Return the [x, y] coordinate for the center point of the cell that contains the specified text.  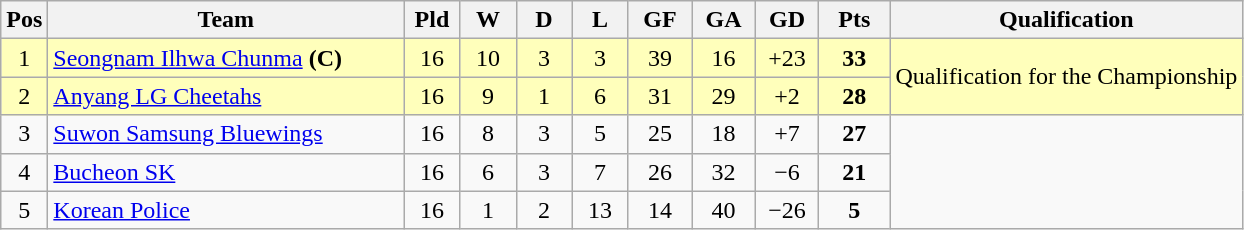
−6 [787, 172]
Bucheon SK [226, 172]
33 [854, 58]
21 [854, 172]
Pld [432, 20]
Team [226, 20]
28 [854, 96]
Suwon Samsung Bluewings [226, 134]
Qualification [1066, 20]
D [544, 20]
39 [660, 58]
GD [787, 20]
9 [488, 96]
Pos [24, 20]
+7 [787, 134]
−26 [787, 210]
GA [724, 20]
Qualification for the Championship [1066, 77]
10 [488, 58]
13 [600, 210]
25 [660, 134]
7 [600, 172]
Pts [854, 20]
18 [724, 134]
40 [724, 210]
Korean Police [226, 210]
Seongnam Ilhwa Chunma (C) [226, 58]
27 [854, 134]
W [488, 20]
29 [724, 96]
8 [488, 134]
GF [660, 20]
4 [24, 172]
26 [660, 172]
+23 [787, 58]
31 [660, 96]
+2 [787, 96]
14 [660, 210]
L [600, 20]
Anyang LG Cheetahs [226, 96]
32 [724, 172]
